Extract the [x, y] coordinate from the center of the cell holding the provided text.  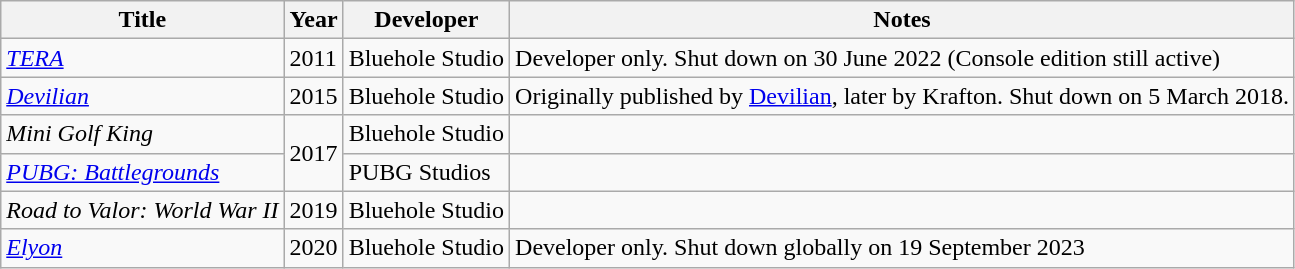
2015 [314, 96]
Developer only. Shut down on 30 June 2022 (Console edition still active) [902, 58]
Year [314, 20]
2017 [314, 153]
TERA [142, 58]
Mini Golf King [142, 134]
2019 [314, 210]
Elyon [142, 248]
2011 [314, 58]
Title [142, 20]
2020 [314, 248]
PUBG Studios [426, 172]
Originally published by Devilian, later by Krafton. Shut down on 5 March 2018. [902, 96]
Road to Valor: World War II [142, 210]
Developer only. Shut down globally on 19 September 2023 [902, 248]
Notes [902, 20]
PUBG: Battlegrounds [142, 172]
Developer [426, 20]
Devilian [142, 96]
